For the text-containing cell, return its midpoint in [X, Y] coordinate format. 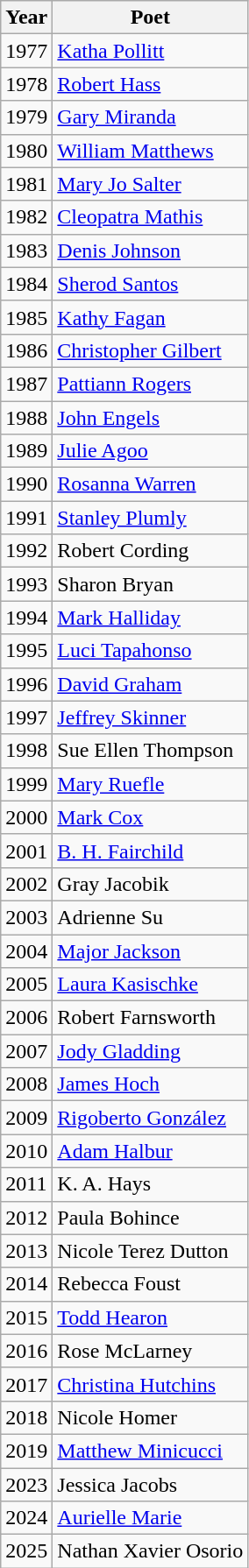
2023 [26, 1485]
K. A. Hays [151, 1184]
1999 [26, 784]
2002 [26, 884]
Laura Kasischke [151, 985]
Adrienne Su [151, 917]
Nicole Homer [151, 1417]
1993 [26, 584]
Gary Miranda [151, 117]
Jeffrey Skinner [151, 717]
1994 [26, 618]
David Graham [151, 684]
1988 [26, 418]
Mark Cox [151, 817]
1977 [26, 51]
Mark Halliday [151, 618]
1990 [26, 484]
Major Jackson [151, 950]
Aurielle Marie [151, 1518]
Robert Cording [151, 551]
2013 [26, 1251]
Jody Gladding [151, 1051]
2005 [26, 985]
Sharon Bryan [151, 584]
1992 [26, 551]
Kathy Fagan [151, 317]
1983 [26, 251]
James Hoch [151, 1084]
2015 [26, 1317]
William Matthews [151, 151]
Matthew Minicucci [151, 1451]
Jessica Jacobs [151, 1485]
2001 [26, 851]
1998 [26, 751]
Poet [151, 18]
1996 [26, 684]
Nicole Terez Dutton [151, 1251]
1981 [26, 184]
2025 [26, 1551]
John Engels [151, 418]
2007 [26, 1051]
Nathan Xavier Osorio [151, 1551]
2003 [26, 917]
2019 [26, 1451]
1978 [26, 84]
1982 [26, 217]
Mary Jo Salter [151, 184]
Sue Ellen Thompson [151, 751]
1979 [26, 117]
Gray Jacobik [151, 884]
Cleopatra Mathis [151, 217]
1991 [26, 518]
Year [26, 18]
2014 [26, 1284]
Rose McLarney [151, 1351]
Stanley Plumly [151, 518]
1984 [26, 284]
Mary Ruefle [151, 784]
Paula Bohince [151, 1218]
Denis Johnson [151, 251]
2011 [26, 1184]
1995 [26, 651]
1989 [26, 451]
Christopher Gilbert [151, 350]
Robert Hass [151, 84]
2004 [26, 950]
2024 [26, 1518]
2006 [26, 1018]
2016 [26, 1351]
B. H. Fairchild [151, 851]
Robert Farnsworth [151, 1018]
2018 [26, 1417]
Todd Hearon [151, 1317]
2017 [26, 1384]
2009 [26, 1118]
1980 [26, 151]
Rosanna Warren [151, 484]
2008 [26, 1084]
1986 [26, 350]
1997 [26, 717]
2012 [26, 1218]
Sherod Santos [151, 284]
2000 [26, 817]
Christina Hutchins [151, 1384]
Adam Halbur [151, 1151]
1987 [26, 384]
Luci Tapahonso [151, 651]
Katha Pollitt [151, 51]
Rebecca Foust [151, 1284]
Julie Agoo [151, 451]
Rigoberto González [151, 1118]
2010 [26, 1151]
1985 [26, 317]
Pattiann Rogers [151, 384]
